Determine the (X, Y) coordinate at the center of the cell enclosing the given text.  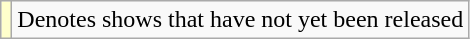
Denotes shows that have not yet been released (240, 20)
